For the text-containing cell, return its midpoint in (x, y) coordinate format. 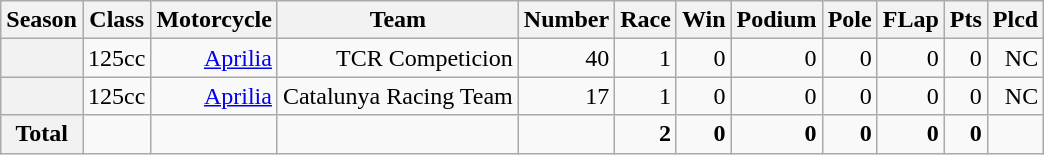
2 (646, 134)
17 (566, 96)
Race (646, 20)
Total (42, 134)
FLap (910, 20)
Motorcycle (214, 20)
Season (42, 20)
Pts (966, 20)
Class (116, 20)
Podium (776, 20)
TCR Competicion (398, 58)
Number (566, 20)
Team (398, 20)
Win (704, 20)
Plcd (1015, 20)
Pole (850, 20)
Catalunya Racing Team (398, 96)
40 (566, 58)
